Find where the given text appears and provide that cell's center as (X, Y) coordinate. 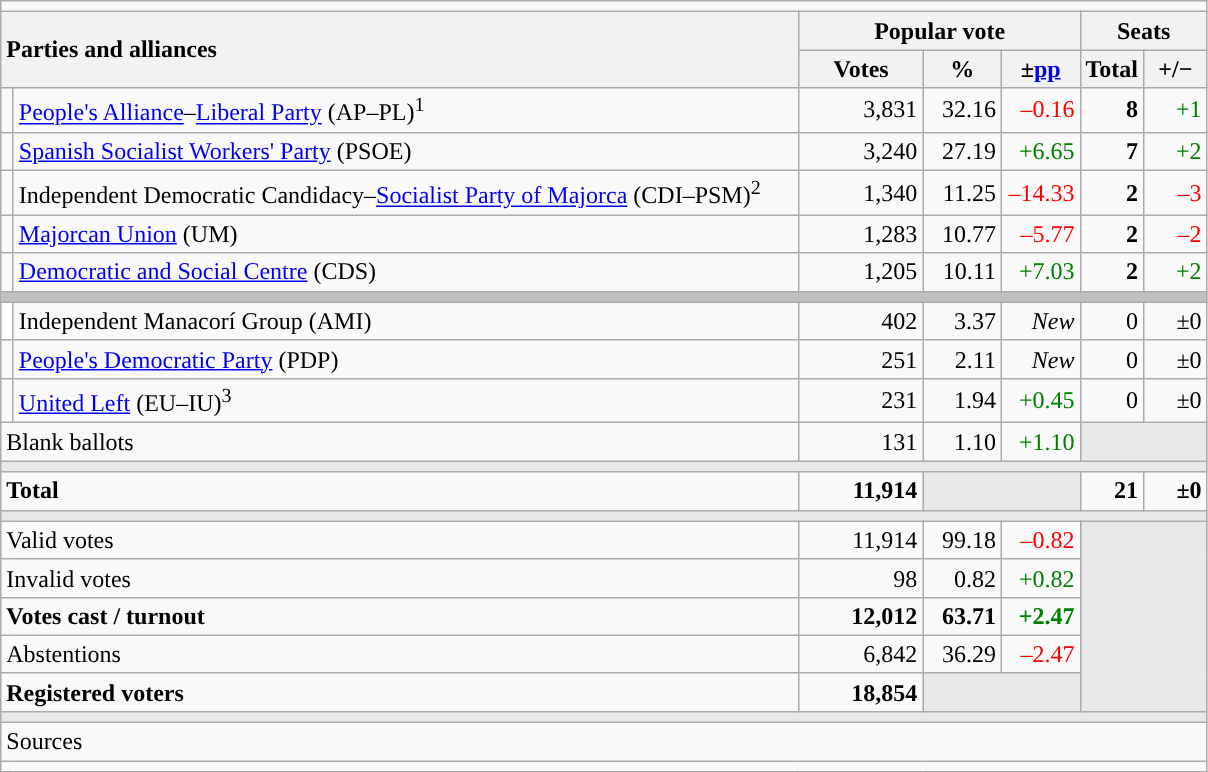
Parties and alliances (400, 50)
–14.33 (1040, 194)
Independent Manacorí Group (AMI) (406, 321)
Abstentions (400, 654)
+1.10 (1040, 442)
3.37 (962, 321)
–2.47 (1040, 654)
131 (861, 442)
12,012 (861, 616)
18,854 (861, 692)
1.94 (962, 400)
0.82 (962, 578)
402 (861, 321)
3,831 (861, 110)
+7.03 (1040, 272)
+1 (1176, 110)
Valid votes (400, 540)
27.19 (962, 151)
32.16 (962, 110)
36.29 (962, 654)
10.77 (962, 234)
–5.77 (1040, 234)
231 (861, 400)
98 (861, 578)
Sources (604, 742)
Popular vote (940, 31)
% (962, 69)
Votes cast / turnout (400, 616)
2.11 (962, 359)
1,205 (861, 272)
1.10 (962, 442)
1,340 (861, 194)
People's Democratic Party (PDP) (406, 359)
Democratic and Social Centre (CDS) (406, 272)
Majorcan Union (UM) (406, 234)
Seats (1144, 31)
–2 (1176, 234)
63.71 (962, 616)
Blank ballots (400, 442)
United Left (EU–IU)3 (406, 400)
6,842 (861, 654)
+/− (1176, 69)
7 (1112, 151)
Registered voters (400, 692)
Votes (861, 69)
3,240 (861, 151)
–0.16 (1040, 110)
+0.82 (1040, 578)
21 (1112, 491)
±pp (1040, 69)
+2.47 (1040, 616)
+0.45 (1040, 400)
Spanish Socialist Workers' Party (PSOE) (406, 151)
Invalid votes (400, 578)
–3 (1176, 194)
251 (861, 359)
People's Alliance–Liberal Party (AP–PL)1 (406, 110)
10.11 (962, 272)
1,283 (861, 234)
+6.65 (1040, 151)
–0.82 (1040, 540)
8 (1112, 110)
Independent Democratic Candidacy–Socialist Party of Majorca (CDI–PSM)2 (406, 194)
99.18 (962, 540)
11.25 (962, 194)
